Search for the cell housing the specified text and yield its (X, Y) center coordinate. 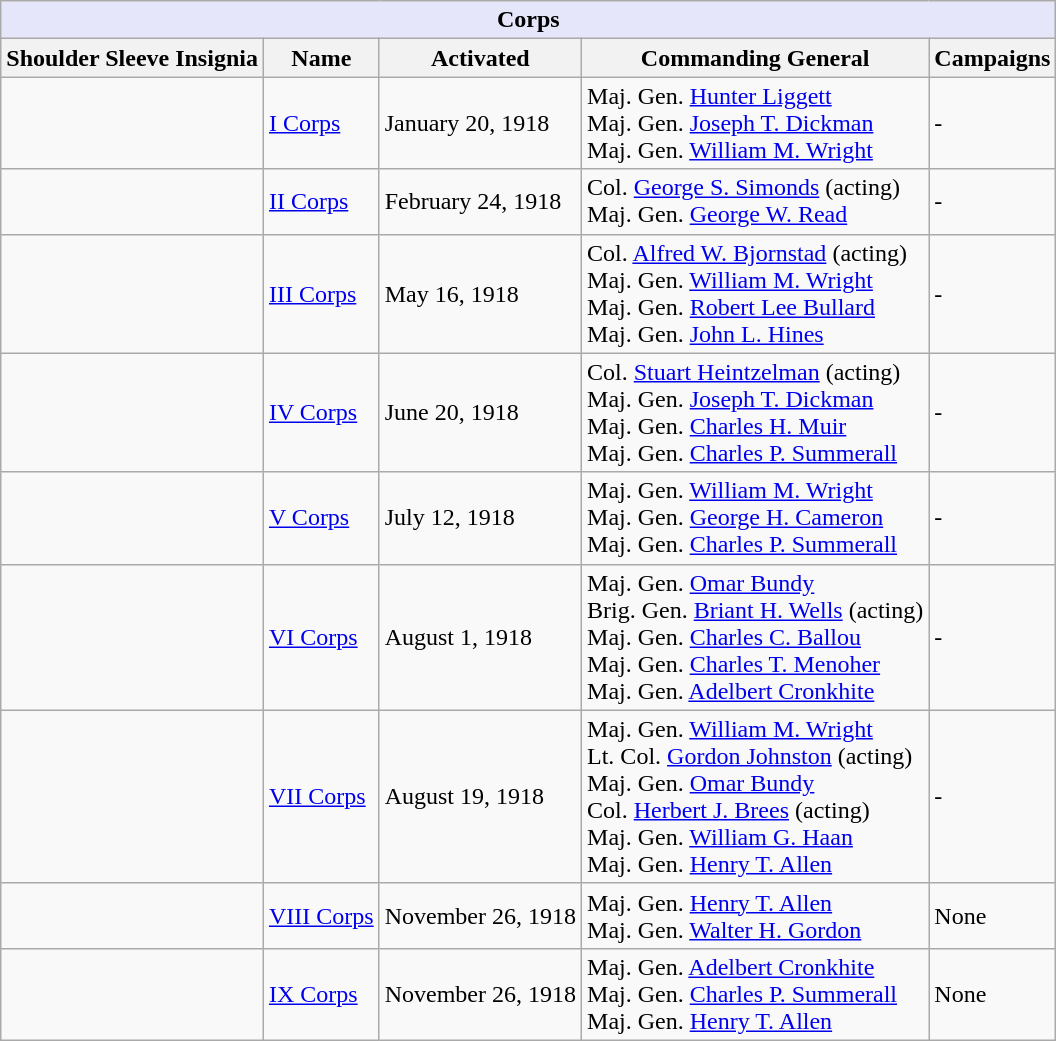
Maj. Gen. Henry T. AllenMaj. Gen. Walter H. Gordon (756, 916)
Col. Alfred W. Bjornstad (acting)Maj. Gen. William M. WrightMaj. Gen. Robert Lee BullardMaj. Gen. John L. Hines (756, 294)
Activated (480, 58)
Commanding General (756, 58)
February 24, 1918 (480, 202)
Campaigns (992, 58)
Shoulder Sleeve Insignia (132, 58)
Corps (528, 20)
August 1, 1918 (480, 637)
May 16, 1918 (480, 294)
Maj. Gen. Adelbert CronkhiteMaj. Gen. Charles P. SummerallMaj. Gen. Henry T. Allen (756, 994)
III Corps (321, 294)
IV Corps (321, 412)
Maj. Gen. William M. WrightMaj. Gen. George H. CameronMaj. Gen. Charles P. Summerall (756, 518)
Maj. Gen. Omar BundyBrig. Gen. Briant H. Wells (acting)Maj. Gen. Charles C. BallouMaj. Gen. Charles T. MenoherMaj. Gen. Adelbert Cronkhite (756, 637)
IX Corps (321, 994)
January 20, 1918 (480, 123)
VIII Corps (321, 916)
VI Corps (321, 637)
Maj. Gen. Hunter LiggettMaj. Gen. Joseph T. DickmanMaj. Gen. William M. Wright (756, 123)
Col. George S. Simonds (acting)Maj. Gen. George W. Read (756, 202)
August 19, 1918 (480, 796)
Col. Stuart Heintzelman (acting)Maj. Gen. Joseph T. DickmanMaj. Gen. Charles H. MuirMaj. Gen. Charles P. Summerall (756, 412)
VII Corps (321, 796)
Name (321, 58)
II Corps (321, 202)
I Corps (321, 123)
V Corps (321, 518)
June 20, 1918 (480, 412)
July 12, 1918 (480, 518)
